Find where the given text appears and provide that cell's center as [x, y] coordinate. 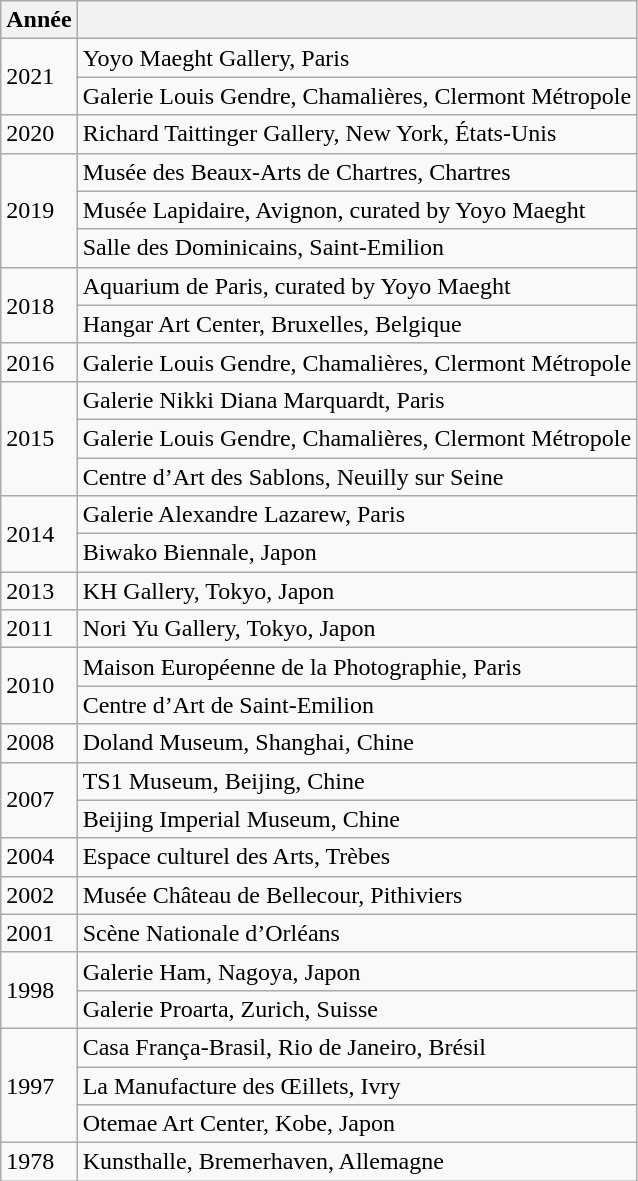
Scène Nationale d’Orléans [357, 933]
Galerie Ham, Nagoya, Japon [357, 971]
2021 [39, 77]
Galerie Nikki Diana Marquardt, Paris [357, 400]
Yoyo Maeght Gallery, Paris [357, 58]
Année [39, 20]
2010 [39, 686]
2013 [39, 591]
Musée Lapidaire, Avignon, curated by Yoyo Maeght [357, 210]
2002 [39, 895]
Richard Taittinger Gallery, New York, États-Unis [357, 134]
1997 [39, 1085]
Nori Yu Gallery, Tokyo, Japon [357, 629]
2018 [39, 305]
Centre d’Art des Sablons, Neuilly sur Seine [357, 477]
Maison Européenne de la Photographie, Paris [357, 667]
2004 [39, 857]
2014 [39, 534]
La Manufacture des Œillets, Ivry [357, 1085]
Otemae Art Center, Kobe, Japon [357, 1124]
Centre d’Art de Saint-Emilion [357, 705]
Hangar Art Center, Bruxelles, Belgique [357, 324]
Biwako Biennale, Japon [357, 553]
Galerie Alexandre Lazarew, Paris [357, 515]
2019 [39, 210]
2007 [39, 800]
TS1 Museum, Beijing, Chine [357, 781]
2011 [39, 629]
KH Gallery, Tokyo, Japon [357, 591]
Musée des Beaux-Arts de Chartres, Chartres [357, 172]
Beijing Imperial Museum, Chine [357, 819]
1978 [39, 1162]
Doland Museum, Shanghai, Chine [357, 743]
Casa França-Brasil, Rio de Janeiro, Brésil [357, 1047]
Musée Château de Bellecour, Pithiviers [357, 895]
Espace culturel des Arts, Trèbes [357, 857]
2016 [39, 362]
Salle des Dominicains, Saint-Emilion [357, 248]
Aquarium de Paris, curated by Yoyo Maeght [357, 286]
2001 [39, 933]
2020 [39, 134]
Galerie Proarta, Zurich, Suisse [357, 1009]
1998 [39, 990]
Kunsthalle, Bremerhaven, Allemagne [357, 1162]
2015 [39, 438]
2008 [39, 743]
